Provide the (x, y) coordinate of the cell's center where the given text is located.  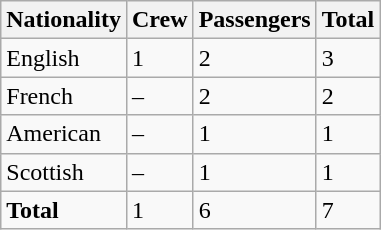
French (64, 96)
3 (348, 58)
7 (348, 210)
English (64, 58)
Passengers (254, 20)
6 (254, 210)
Nationality (64, 20)
Crew (160, 20)
American (64, 134)
Scottish (64, 172)
